Extract the (x, y) coordinate from the center of the cell holding the provided text.  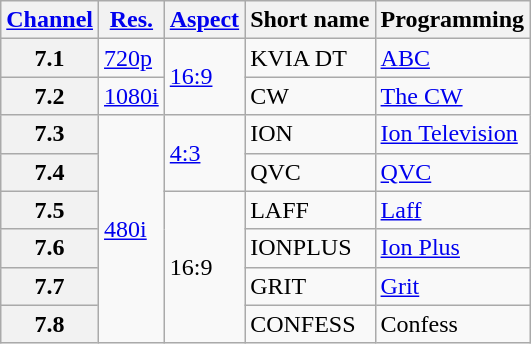
CONFESS (310, 324)
480i (132, 229)
7.3 (50, 134)
Grit (452, 286)
1080i (132, 96)
Res. (132, 20)
LAFF (310, 210)
4:3 (204, 153)
Ion Plus (452, 248)
7.2 (50, 96)
7.6 (50, 248)
CW (310, 96)
Aspect (204, 20)
Laff (452, 210)
Confess (452, 324)
GRIT (310, 286)
7.4 (50, 172)
720p (132, 58)
7.7 (50, 286)
ABC (452, 58)
Short name (310, 20)
Channel (50, 20)
7.8 (50, 324)
7.1 (50, 58)
IONPLUS (310, 248)
The CW (452, 96)
Ion Television (452, 134)
Programming (452, 20)
KVIA DT (310, 58)
7.5 (50, 210)
ION (310, 134)
